Provide the (x, y) coordinate of the cell's center where the given text is located.  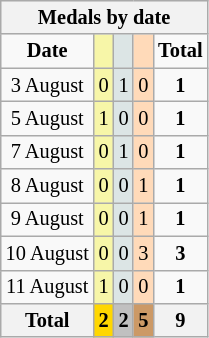
10 August (48, 253)
11 August (48, 287)
Date (48, 51)
7 August (48, 152)
9 August (48, 219)
5 (143, 320)
8 August (48, 186)
Medals by date (104, 17)
9 (180, 320)
5 August (48, 118)
3 August (48, 85)
